Pinpoint the cell where the given text exists, returning its (X, Y) midpoint coordinate. 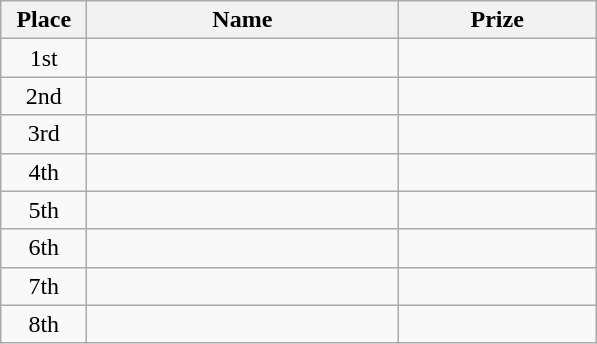
5th (44, 210)
6th (44, 248)
Name (242, 20)
1st (44, 58)
Prize (498, 20)
8th (44, 324)
7th (44, 286)
4th (44, 172)
Place (44, 20)
3rd (44, 134)
2nd (44, 96)
